Output the (X, Y) coordinate of the center of the cell containing the given text.  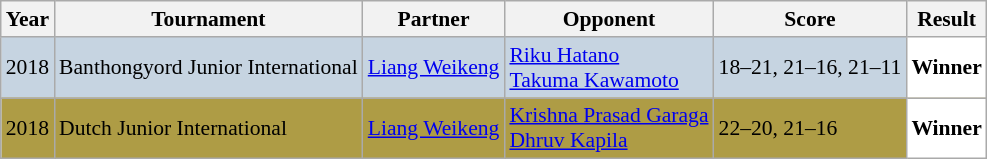
Score (810, 19)
Year (28, 19)
22–20, 21–16 (810, 128)
18–21, 21–16, 21–11 (810, 68)
Opponent (608, 19)
Result (946, 19)
Dutch Junior International (208, 128)
Riku Hatano Takuma Kawamoto (608, 68)
Banthongyord Junior International (208, 68)
Partner (434, 19)
Krishna Prasad Garaga Dhruv Kapila (608, 128)
Tournament (208, 19)
